Capture the cell that displays the provided text and extract its [X, Y] central coordinate. 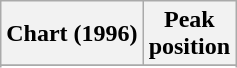
Chart (1996) [72, 34]
Peakposition [189, 34]
